Return [X, Y] of the center of cell containing provided text 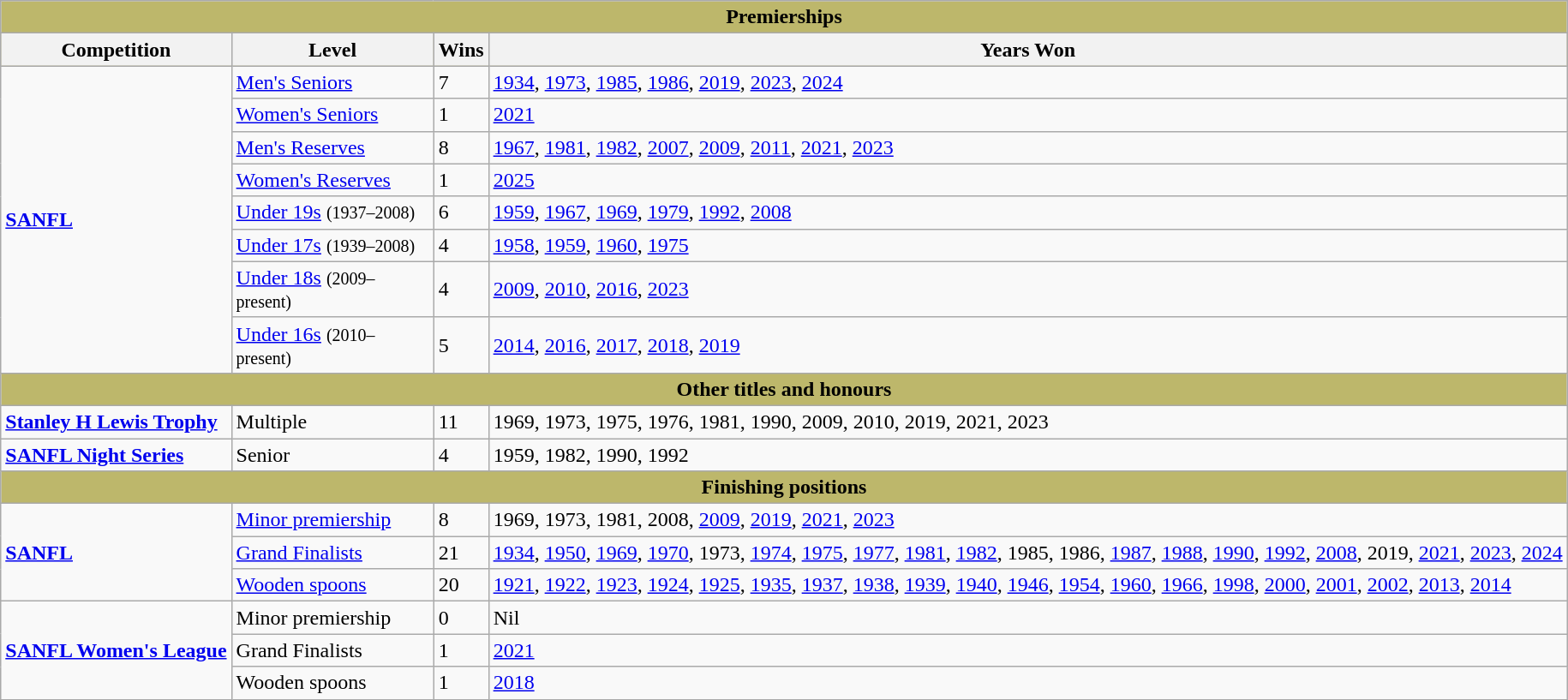
Finishing positions [784, 488]
Men's Seniors [332, 82]
1934, 1950, 1969, 1970, 1973, 1974, 1975, 1977, 1981, 1982, 1985, 1986, 1987, 1988, 1990, 1992, 2008, 2019, 2021, 2023, 2024 [1028, 553]
2009, 2010, 2016, 2023 [1028, 290]
Competition [117, 50]
1958, 1959, 1960, 1975 [1028, 245]
7 [461, 82]
20 [461, 585]
1921, 1922, 1923, 1924, 1925, 1935, 1937, 1938, 1939, 1940, 1946, 1954, 1960, 1966, 1998, 2000, 2001, 2002, 2013, 2014 [1028, 585]
Under 19s (1937–2008) [332, 212]
Senior [332, 455]
Stanley H Lewis Trophy [117, 422]
Premierships [784, 17]
1967, 1981, 1982, 2007, 2009, 2011, 2021, 2023 [1028, 147]
Wins [461, 50]
Years Won [1028, 50]
2025 [1028, 180]
Multiple [332, 422]
0 [461, 618]
1969, 1973, 1975, 1976, 1981, 1990, 2009, 2010, 2019, 2021, 2023 [1028, 422]
Under 17s (1939–2008) [332, 245]
1959, 1967, 1969, 1979, 1992, 2008 [1028, 212]
Women's Reserves [332, 180]
11 [461, 422]
6 [461, 212]
Men's Reserves [332, 147]
1969, 1973, 1981, 2008, 2009, 2019, 2021, 2023 [1028, 520]
1934, 1973, 1985, 1986, 2019, 2023, 2024 [1028, 82]
SANFL Women's League [117, 650]
5 [461, 344]
1959, 1982, 1990, 1992 [1028, 455]
2018 [1028, 683]
SANFL Night Series [117, 455]
Nil [1028, 618]
21 [461, 553]
2014, 2016, 2017, 2018, 2019 [1028, 344]
Under 18s (2009–present) [332, 290]
Level [332, 50]
Women's Seniors [332, 115]
Under 16s (2010–present) [332, 344]
Other titles and honours [784, 389]
